Search for the cell housing the specified text and yield its [x, y] center coordinate. 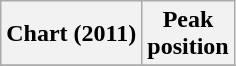
Peakposition [188, 34]
Chart (2011) [72, 34]
